Extract the (x, y) coordinate from the center of the cell holding the provided text.  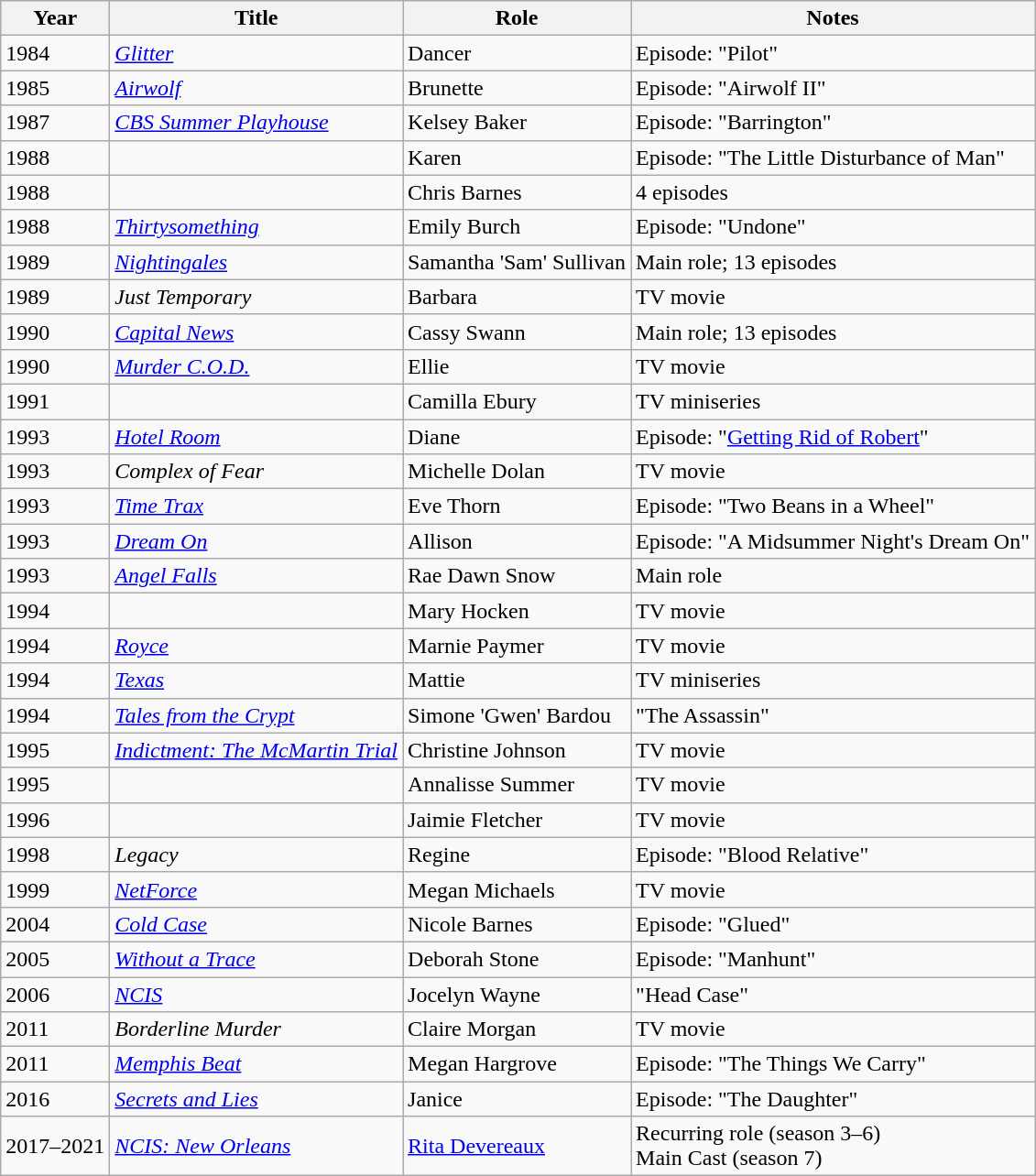
Without a Trace (256, 959)
Hotel Room (256, 437)
NetForce (256, 889)
Allison (517, 541)
1991 (55, 401)
2016 (55, 1099)
Indictment: The McMartin Trial (256, 750)
Episode: "Blood Relative" (834, 855)
Episode: "Barrington" (834, 123)
Rae Dawn Snow (517, 576)
Notes (834, 18)
Cassy Swann (517, 332)
Jocelyn Wayne (517, 994)
Megan Hargrove (517, 1064)
Megan Michaels (517, 889)
2004 (55, 924)
Episode: "Getting Rid of Robert" (834, 437)
Episode: "Manhunt" (834, 959)
Murder C.O.D. (256, 366)
Borderline Murder (256, 1029)
Regine (517, 855)
Episode: "Glued" (834, 924)
Episode: "A Midsummer Night's Dream On" (834, 541)
Samantha 'Sam' Sullivan (517, 262)
Annalisse Summer (517, 785)
Marnie Paymer (517, 646)
Ellie (517, 366)
Tales from the Crypt (256, 715)
Episode: "Undone" (834, 227)
2005 (55, 959)
2017–2021 (55, 1147)
NCIS: New Orleans (256, 1147)
1984 (55, 53)
Christine Johnson (517, 750)
Cold Case (256, 924)
Thirtysomething (256, 227)
Glitter (256, 53)
Royce (256, 646)
Deborah Stone (517, 959)
Main role (834, 576)
Claire Morgan (517, 1029)
"Head Case" (834, 994)
Jaimie Fletcher (517, 820)
1987 (55, 123)
Episode: "The Things We Carry" (834, 1064)
NCIS (256, 994)
Dancer (517, 53)
Barbara (517, 297)
Airwolf (256, 88)
Title (256, 18)
1999 (55, 889)
Nicole Barnes (517, 924)
Memphis Beat (256, 1064)
Recurring role (season 3–6) Main Cast (season 7) (834, 1147)
2006 (55, 994)
Complex of Fear (256, 472)
Michelle Dolan (517, 472)
Capital News (256, 332)
1996 (55, 820)
Episode: "The Daughter" (834, 1099)
CBS Summer Playhouse (256, 123)
Episode: "Airwolf II" (834, 88)
Camilla Ebury (517, 401)
Mary Hocken (517, 611)
Dream On (256, 541)
Rita Devereaux (517, 1147)
Brunette (517, 88)
Nightingales (256, 262)
Kelsey Baker (517, 123)
Secrets and Lies (256, 1099)
Chris Barnes (517, 192)
Texas (256, 681)
Episode: "Two Beans in a Wheel" (834, 506)
Year (55, 18)
Episode: "The Little Disturbance of Man" (834, 158)
Angel Falls (256, 576)
Eve Thorn (517, 506)
Karen (517, 158)
Mattie (517, 681)
"The Assassin" (834, 715)
Diane (517, 437)
1998 (55, 855)
Time Trax (256, 506)
Emily Burch (517, 227)
Simone 'Gwen' Bardou (517, 715)
4 episodes (834, 192)
1985 (55, 88)
Just Temporary (256, 297)
Episode: "Pilot" (834, 53)
Role (517, 18)
Legacy (256, 855)
Janice (517, 1099)
